Scan for the cell matching the given text and deliver its (X, Y) coordinate at center. 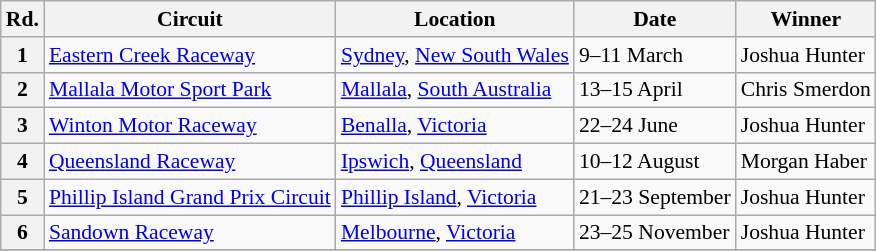
Mallala Motor Sport Park (190, 90)
21–23 September (655, 197)
23–25 November (655, 233)
Phillip Island, Victoria (455, 197)
Eastern Creek Raceway (190, 55)
4 (22, 162)
13–15 April (655, 90)
Date (655, 19)
6 (22, 233)
Phillip Island Grand Prix Circuit (190, 197)
Sydney, New South Wales (455, 55)
Winner (806, 19)
Sandown Raceway (190, 233)
Benalla, Victoria (455, 126)
2 (22, 90)
Mallala, South Australia (455, 90)
9–11 March (655, 55)
3 (22, 126)
Ipswich, Queensland (455, 162)
5 (22, 197)
Circuit (190, 19)
22–24 June (655, 126)
10–12 August (655, 162)
Melbourne, Victoria (455, 233)
Morgan Haber (806, 162)
1 (22, 55)
Location (455, 19)
Queensland Raceway (190, 162)
Winton Motor Raceway (190, 126)
Rd. (22, 19)
Chris Smerdon (806, 90)
